For the text-containing cell, return its midpoint in [X, Y] coordinate format. 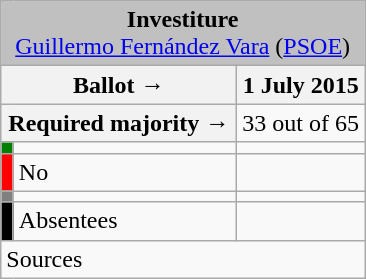
1 July 2015 [301, 85]
Absentees [125, 221]
No [125, 172]
33 out of 65 [301, 123]
Ballot → [119, 85]
InvestitureGuillermo Fernández Vara (PSOE) [183, 34]
Sources [183, 259]
Required majority → [119, 123]
